Locate the cell with the specified text and output its [X, Y] center coordinate. 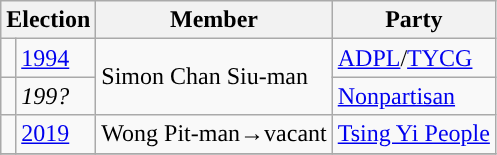
Nonpartisan [414, 96]
Tsing Yi People [414, 134]
Simon Chan Siu-man [214, 77]
199? [56, 96]
Party [414, 20]
ADPL/TYCG [414, 58]
2019 [56, 134]
Wong Pit-man→vacant [214, 134]
Member [214, 20]
1994 [56, 58]
Election [48, 20]
